Determine the [x, y] coordinate at the center of the cell enclosing the given text.  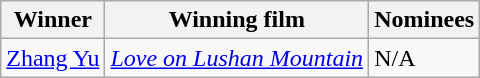
Zhang Yu [53, 58]
Winning film [237, 20]
Winner [53, 20]
Nominees [424, 20]
N/A [424, 58]
Love on Lushan Mountain [237, 58]
